Scan for the cell matching the given text and deliver its (X, Y) coordinate at center. 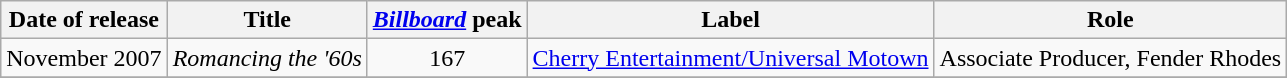
Date of release (84, 20)
Label (730, 20)
Role (1110, 20)
Title (267, 20)
167 (447, 58)
Associate Producer, Fender Rhodes (1110, 58)
November 2007 (84, 58)
Romancing the '60s (267, 58)
Billboard peak (447, 20)
Cherry Entertainment/Universal Motown (730, 58)
